Return the (X, Y) coordinate for the center point of the cell that contains the specified text.  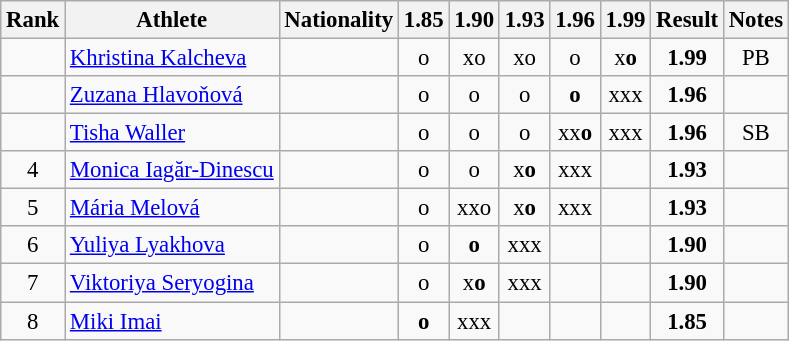
5 (33, 208)
Tisha Waller (172, 133)
Mária Melová (172, 208)
Notes (756, 20)
PB (756, 58)
Result (688, 20)
Nationality (338, 20)
Viktoriya Seryogina (172, 283)
SB (756, 133)
7 (33, 283)
8 (33, 321)
Khristina Kalcheva (172, 58)
Monica Iagăr-Dinescu (172, 170)
Miki Imai (172, 321)
Yuliya Lyakhova (172, 245)
4 (33, 170)
6 (33, 245)
Rank (33, 20)
Zuzana Hlavoňová (172, 95)
Athlete (172, 20)
